Return the [x, y] coordinate for the center point of the cell that contains the specified text.  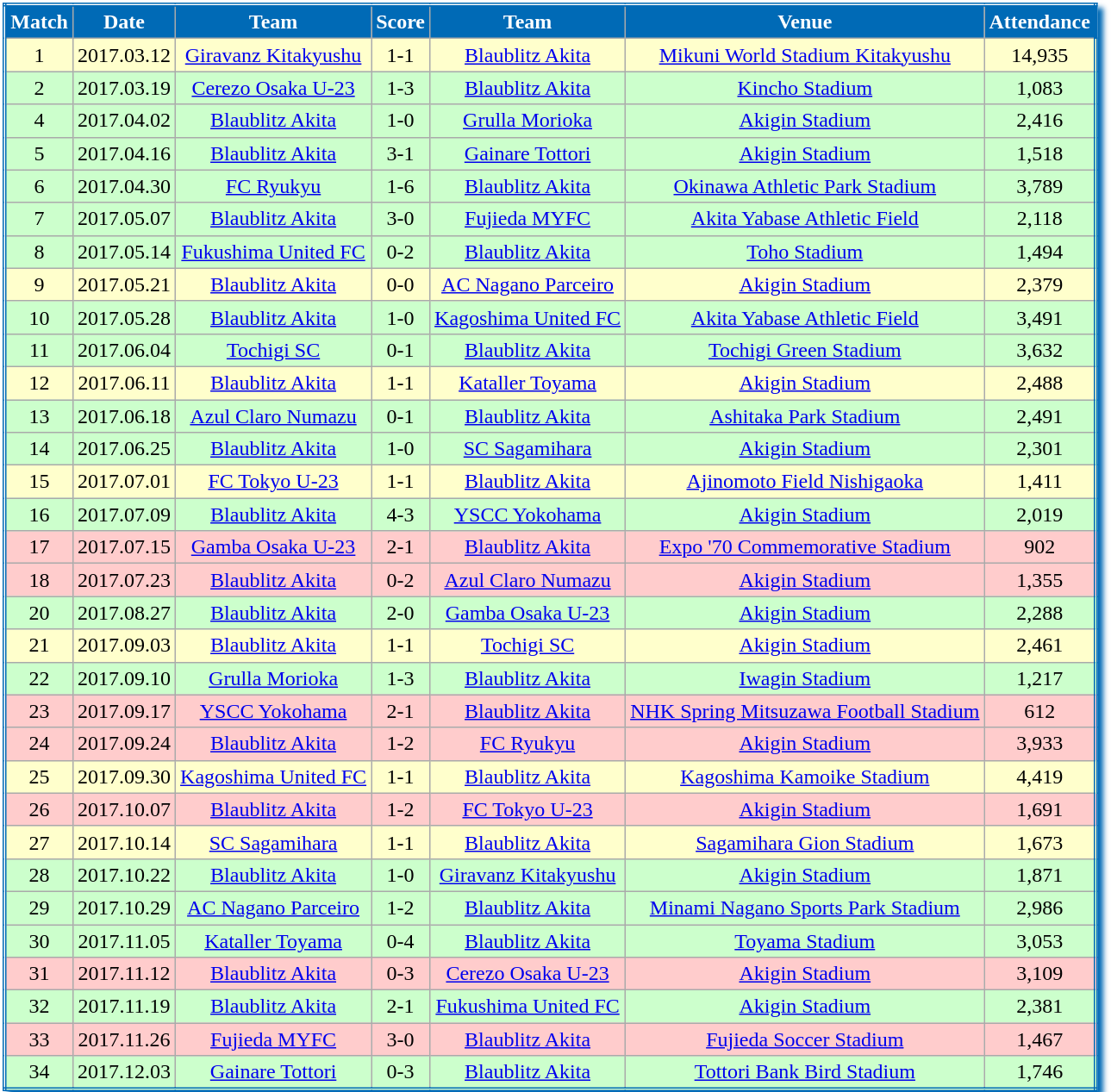
2,986 [1040, 908]
2017.03.12 [124, 55]
23 [38, 711]
2017.05.14 [124, 252]
2,019 [1040, 515]
2017.06.18 [124, 416]
2017.04.30 [124, 186]
Minami Nagano Sports Park Stadium [805, 908]
Date [124, 22]
3,109 [1040, 974]
2017.07.23 [124, 580]
24 [38, 744]
Fujieda Soccer Stadium [805, 1039]
2017.04.16 [124, 153]
Score [401, 22]
3,789 [1040, 186]
7 [38, 219]
2017.11.12 [124, 974]
2 [38, 88]
2017.09.03 [124, 646]
Tochigi Green Stadium [805, 350]
2017.07.15 [124, 547]
2017.11.05 [124, 940]
2017.06.04 [124, 350]
1,691 [1040, 809]
2017.07.09 [124, 515]
Toho Stadium [805, 252]
2017.09.17 [124, 711]
2,118 [1040, 219]
2,491 [1040, 416]
2,288 [1040, 613]
1,518 [1040, 153]
8 [38, 252]
2017.05.28 [124, 317]
3,053 [1040, 940]
1 [38, 55]
2017.06.11 [124, 383]
Match [38, 22]
33 [38, 1039]
Mikuni World Stadium Kitakyushu [805, 55]
2017.04.02 [124, 121]
1,355 [1040, 580]
4-3 [401, 515]
1,673 [1040, 842]
Attendance [1040, 22]
3,933 [1040, 744]
20 [38, 613]
1,467 [1040, 1039]
3,491 [1040, 317]
6 [38, 186]
4 [38, 121]
2017.08.27 [124, 613]
2017.11.19 [124, 1007]
2017.10.07 [124, 809]
1,083 [1040, 88]
4,419 [1040, 777]
2017.05.07 [124, 219]
2,461 [1040, 646]
2017.09.30 [124, 777]
15 [38, 482]
Okinawa Athletic Park Stadium [805, 186]
25 [38, 777]
Expo '70 Commemorative Stadium [805, 547]
26 [38, 809]
11 [38, 350]
2017.10.14 [124, 842]
902 [1040, 547]
29 [38, 908]
2017.06.25 [124, 449]
3-1 [401, 153]
2017.09.24 [124, 744]
13 [38, 416]
16 [38, 515]
Ajinomoto Field Nishigaoka [805, 482]
2017.03.19 [124, 88]
14 [38, 449]
2017.10.29 [124, 908]
1,217 [1040, 678]
2,488 [1040, 383]
612 [1040, 711]
2,379 [1040, 284]
0-4 [401, 940]
1,411 [1040, 482]
18 [38, 580]
2-0 [401, 613]
3,632 [1040, 350]
10 [38, 317]
34 [38, 1073]
0-0 [401, 284]
Tottori Bank Bird Stadium [805, 1073]
2,416 [1040, 121]
1-6 [401, 186]
Ashitaka Park Stadium [805, 416]
12 [38, 383]
17 [38, 547]
Toyama Stadium [805, 940]
28 [38, 875]
2017.12.03 [124, 1073]
30 [38, 940]
Venue [805, 22]
Kincho Stadium [805, 88]
32 [38, 1007]
2,301 [1040, 449]
9 [38, 284]
22 [38, 678]
Iwagin Stadium [805, 678]
21 [38, 646]
2017.10.22 [124, 875]
2017.07.01 [124, 482]
1,746 [1040, 1073]
27 [38, 842]
1,871 [1040, 875]
Sagamihara Gion Stadium [805, 842]
1,494 [1040, 252]
14,935 [1040, 55]
2017.05.21 [124, 284]
31 [38, 974]
NHK Spring Mitsuzawa Football Stadium [805, 711]
5 [38, 153]
Kagoshima Kamoike Stadium [805, 777]
2017.09.10 [124, 678]
2017.11.26 [124, 1039]
2,381 [1040, 1007]
